Pinpoint the cell where the given text exists, returning its (X, Y) midpoint coordinate. 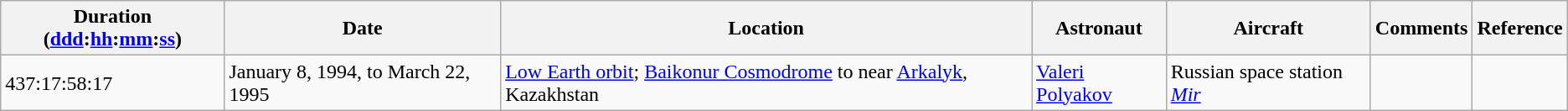
Location (766, 29)
Astronaut (1099, 29)
Aircraft (1268, 29)
Duration (ddd:hh:mm:ss) (112, 29)
Russian space station Mir (1268, 82)
Date (363, 29)
Valeri Polyakov (1099, 82)
Low Earth orbit; Baikonur Cosmodrome to near Arkalyk, Kazakhstan (766, 82)
January 8, 1994, to March 22, 1995 (363, 82)
Reference (1519, 29)
Comments (1421, 29)
437:17:58:17 (112, 82)
